Detect which cell encompasses the target text, then output its (X, Y) center coordinate. 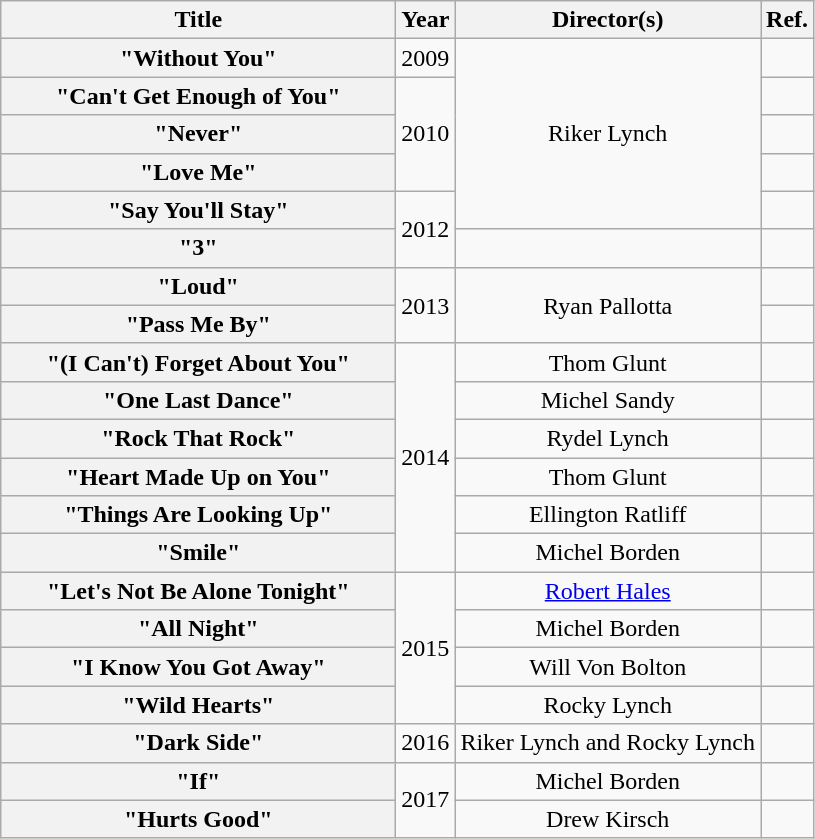
"Pass Me By" (198, 324)
"Without You" (198, 58)
"Say You'll Stay" (198, 210)
"3" (198, 248)
"Love Me" (198, 172)
"Hurts Good" (198, 819)
Ryan Pallotta (608, 305)
Will Von Bolton (608, 667)
"Let's Not Be Alone Tonight" (198, 591)
2016 (426, 743)
2012 (426, 229)
"Loud" (198, 286)
2017 (426, 800)
2014 (426, 457)
2009 (426, 58)
Year (426, 20)
Director(s) (608, 20)
"(I Can't) Forget About You" (198, 362)
"Can't Get Enough of You" (198, 96)
Riker Lynch (608, 134)
"Smile" (198, 553)
Rocky Lynch (608, 705)
"All Night" (198, 629)
2015 (426, 648)
"Never" (198, 134)
"Rock That Rock" (198, 438)
"Heart Made Up on You" (198, 477)
"If" (198, 781)
Robert Hales (608, 591)
Michel Sandy (608, 400)
Drew Kirsch (608, 819)
Ellington Ratliff (608, 515)
2010 (426, 134)
"Wild Hearts" (198, 705)
"Things Are Looking Up" (198, 515)
"One Last Dance" (198, 400)
2013 (426, 305)
Title (198, 20)
Riker Lynch and Rocky Lynch (608, 743)
"I Know You Got Away" (198, 667)
Ref. (788, 20)
Rydel Lynch (608, 438)
"Dark Side" (198, 743)
